Pinpoint the cell where the given text exists, returning its (X, Y) midpoint coordinate. 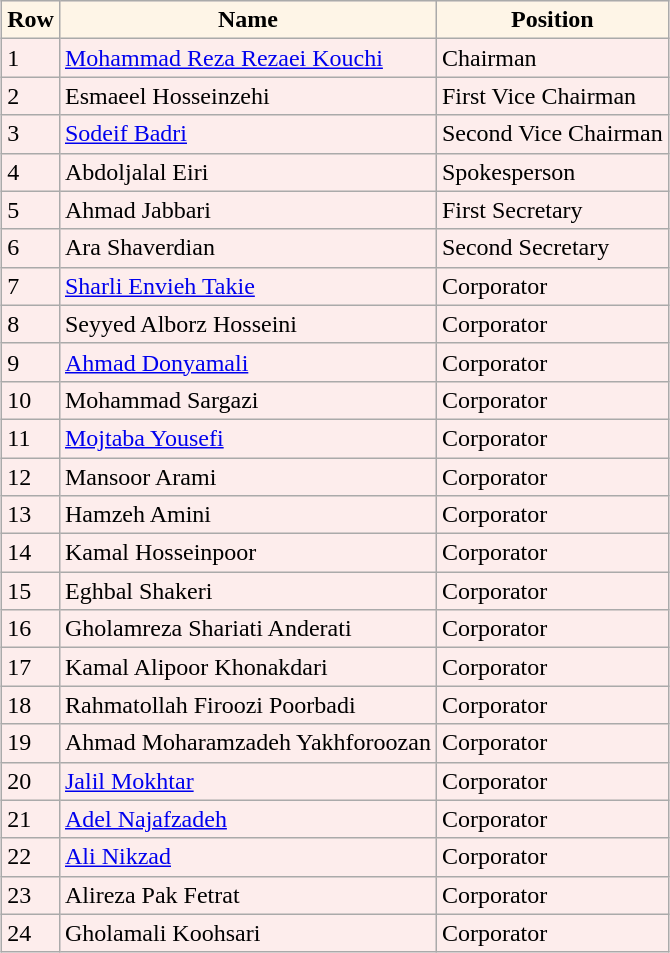
Hamzeh Amini (248, 515)
Second Vice Chairman (552, 134)
14 (31, 553)
11 (31, 438)
Ara Shaverdian (248, 248)
Jalil Mokhtar (248, 781)
6 (31, 248)
Gholamali Koohsari (248, 933)
Position (552, 20)
Mansoor Arami (248, 477)
10 (31, 400)
Ahmad Moharamzadeh Yakhforoozan (248, 743)
7 (31, 286)
Ali Nikzad (248, 857)
1 (31, 58)
20 (31, 781)
Kamal Alipoor Khonakdari (248, 667)
22 (31, 857)
13 (31, 515)
Rahmatollah Firoozi Poorbadi (248, 705)
Spokesperson (552, 172)
Alireza Pak Fetrat (248, 895)
17 (31, 667)
Adel Najafzadeh (248, 819)
5 (31, 210)
First Secretary (552, 210)
Name (248, 20)
9 (31, 362)
First Vice Chairman (552, 96)
19 (31, 743)
Ahmad Donyamali (248, 362)
3 (31, 134)
Mojtaba Yousefi (248, 438)
4 (31, 172)
8 (31, 324)
Mohammad Reza Rezaei Kouchi (248, 58)
12 (31, 477)
Gholamreza Shariati Anderati (248, 629)
24 (31, 933)
Chairman (552, 58)
Eghbal Shakeri (248, 591)
Seyyed Alborz Hosseini (248, 324)
18 (31, 705)
Sharli Envieh Takie (248, 286)
15 (31, 591)
Abdoljalal Eiri (248, 172)
Ahmad Jabbari (248, 210)
Sodeif Badri (248, 134)
2 (31, 96)
16 (31, 629)
Second Secretary (552, 248)
Mohammad Sargazi (248, 400)
23 (31, 895)
Esmaeel Hosseinzehi (248, 96)
21 (31, 819)
Row (31, 20)
Kamal Hosseinpoor (248, 553)
